Provide the [x, y] coordinate of the cell's center where the given text is located.  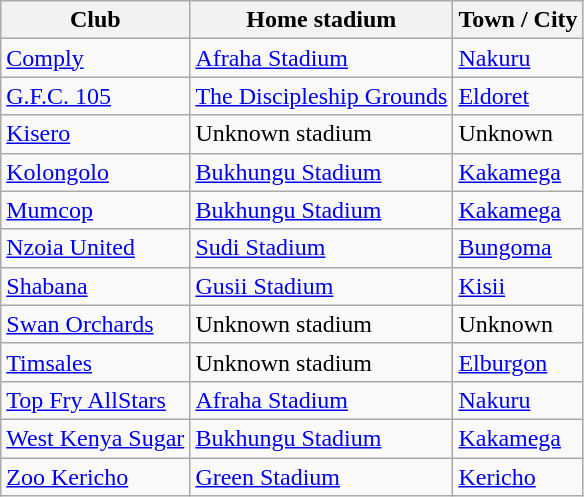
Kisero [96, 134]
Club [96, 20]
Comply [96, 58]
Swan Orchards [96, 324]
Bungoma [518, 248]
Zoo Kericho [96, 477]
Shabana [96, 286]
West Kenya Sugar [96, 438]
Kisii [518, 286]
Town / City [518, 20]
Gusii Stadium [322, 286]
Kericho [518, 477]
Mumcop [96, 210]
Timsales [96, 362]
Top Fry AllStars [96, 400]
Eldoret [518, 96]
The Discipleship Grounds [322, 96]
G.F.C. 105 [96, 96]
Green Stadium [322, 477]
Nzoia United [96, 248]
Home stadium [322, 20]
Sudi Stadium [322, 248]
Kolongolo [96, 172]
Elburgon [518, 362]
